Capture the cell that displays the provided text and extract its [X, Y] central coordinate. 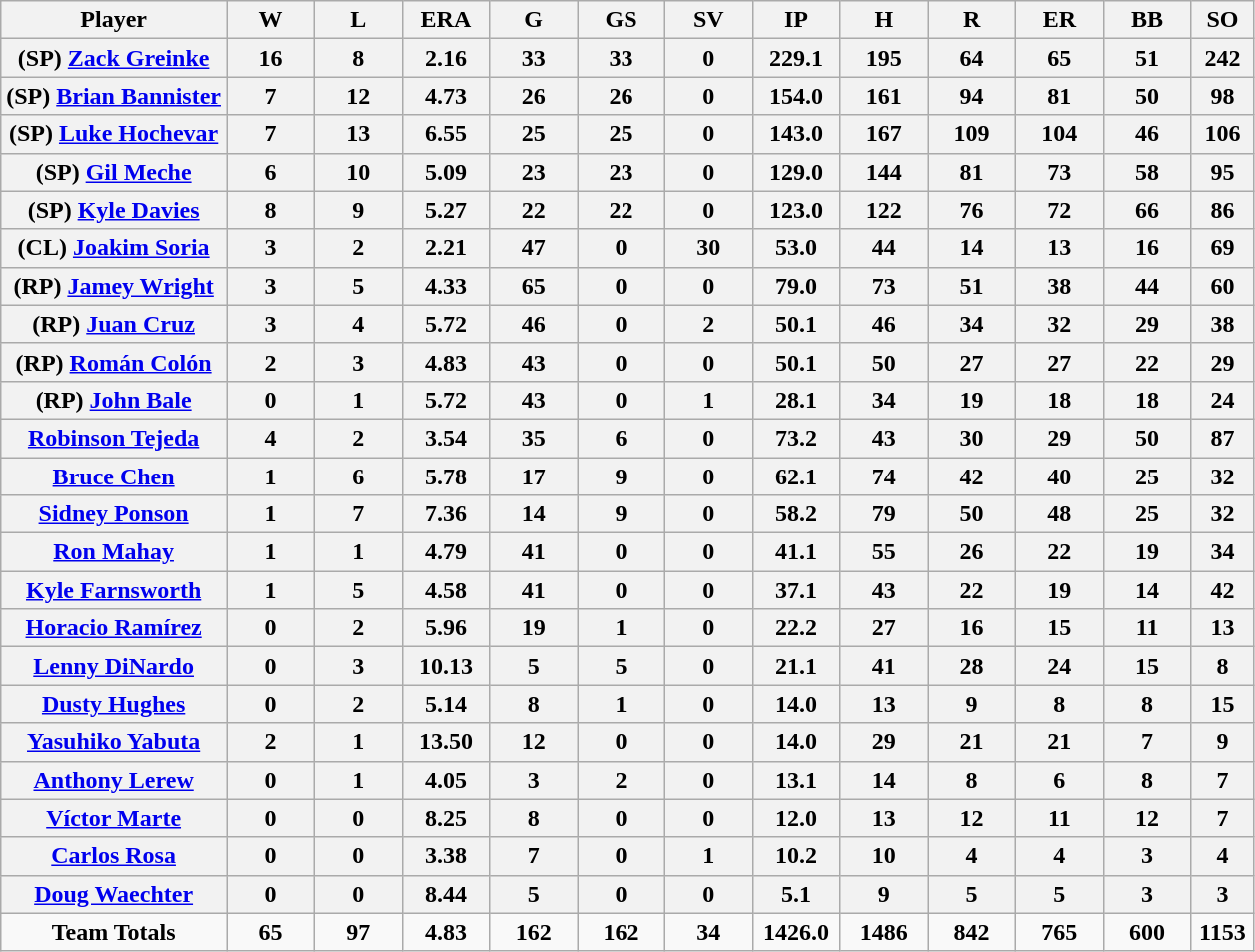
12.0 [796, 818]
161 [884, 96]
37.1 [796, 590]
109 [972, 134]
87 [1223, 438]
(CL) Joakim Soria [114, 248]
106 [1223, 134]
(RP) Juan Cruz [114, 324]
L [358, 20]
Dusty Hughes [114, 704]
123.0 [796, 210]
74 [884, 476]
195 [884, 58]
(SP) Kyle Davies [114, 210]
ERA [446, 20]
5.27 [446, 210]
53.0 [796, 248]
28.1 [796, 400]
35 [534, 438]
86 [1223, 210]
66 [1147, 210]
154.0 [796, 96]
H [884, 20]
(SP) Luke Hochevar [114, 134]
5.78 [446, 476]
4.33 [446, 286]
60 [1223, 286]
IP [796, 20]
58.2 [796, 514]
1426.0 [796, 932]
4.05 [446, 780]
97 [358, 932]
72 [1059, 210]
229.1 [796, 58]
8.44 [446, 894]
(RP) Román Colón [114, 362]
28 [972, 666]
13.50 [446, 742]
41.1 [796, 552]
6.55 [446, 134]
58 [1147, 172]
ER [1059, 20]
BB [1147, 20]
79.0 [796, 286]
5.09 [446, 172]
G [534, 20]
40 [1059, 476]
R [972, 20]
GS [622, 20]
765 [1059, 932]
Kyle Farnsworth [114, 590]
Horacio Ramírez [114, 628]
122 [884, 210]
4.58 [446, 590]
Doug Waechter [114, 894]
64 [972, 58]
600 [1147, 932]
Yasuhiko Yabuta [114, 742]
69 [1223, 248]
242 [1223, 58]
1153 [1223, 932]
17 [534, 476]
(SP) Zack Greinke [114, 58]
5.96 [446, 628]
1486 [884, 932]
94 [972, 96]
79 [884, 514]
143.0 [796, 134]
10.2 [796, 856]
22.2 [796, 628]
48 [1059, 514]
21.1 [796, 666]
73.2 [796, 438]
SV [708, 20]
76 [972, 210]
167 [884, 134]
Sidney Ponson [114, 514]
Anthony Lerew [114, 780]
47 [534, 248]
(SP) Brian Bannister [114, 96]
2.16 [446, 58]
2.21 [446, 248]
Ron Mahay [114, 552]
SO [1223, 20]
5.1 [796, 894]
129.0 [796, 172]
W [270, 20]
Bruce Chen [114, 476]
95 [1223, 172]
Víctor Marte [114, 818]
8.25 [446, 818]
144 [884, 172]
4.73 [446, 96]
4.79 [446, 552]
10.13 [446, 666]
3.54 [446, 438]
5.14 [446, 704]
98 [1223, 96]
Player [114, 20]
Robinson Tejeda [114, 438]
(RP) Jamey Wright [114, 286]
842 [972, 932]
Carlos Rosa [114, 856]
(SP) Gil Meche [114, 172]
Team Totals [114, 932]
7.36 [446, 514]
104 [1059, 134]
3.38 [446, 856]
(RP) John Bale [114, 400]
13.1 [796, 780]
62.1 [796, 476]
55 [884, 552]
Lenny DiNardo [114, 666]
